Scan for the cell matching the given text and deliver its (x, y) coordinate at center. 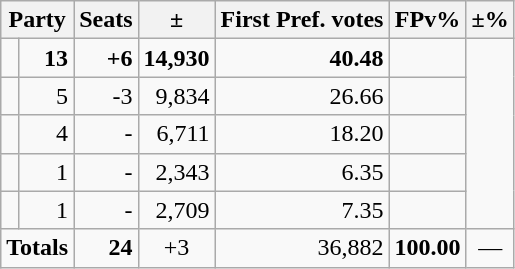
2,709 (176, 210)
14,930 (176, 58)
-3 (106, 96)
— (490, 248)
100.00 (428, 248)
6,711 (176, 134)
36,882 (302, 248)
Party (38, 20)
26.66 (302, 96)
+6 (106, 58)
FPv% (428, 20)
6.35 (302, 172)
40.48 (302, 58)
Seats (106, 20)
4 (46, 134)
2,343 (176, 172)
±% (490, 20)
First Pref. votes (302, 20)
7.35 (302, 210)
5 (46, 96)
Totals (38, 248)
18.20 (302, 134)
9,834 (176, 96)
13 (46, 58)
24 (106, 248)
+3 (176, 248)
± (176, 20)
